Detect which cell encompasses the target text, then output its (X, Y) center coordinate. 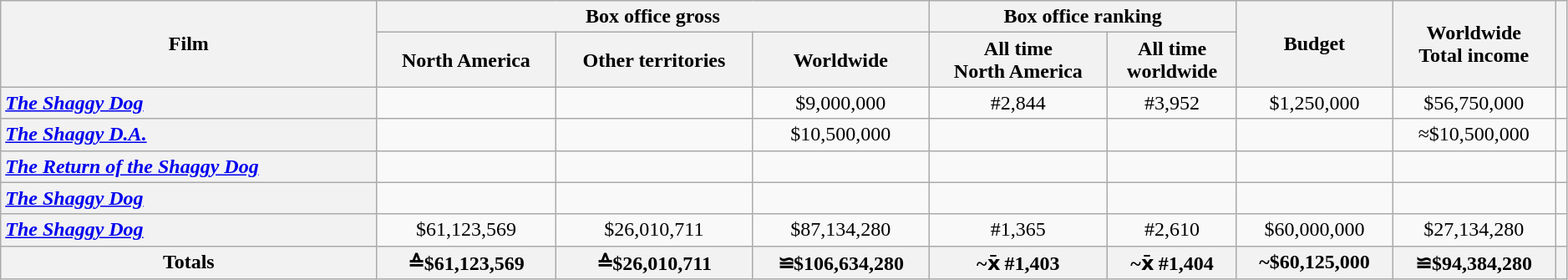
Worldwide Total income (1474, 43)
#2,610 (1172, 230)
Box office gross (653, 17)
≌$106,634,280 (840, 262)
≌$94,384,280 (1474, 262)
Box office ranking (1083, 17)
$1,250,000 (1314, 103)
The Return of the Shaggy Dog (189, 166)
≙$61,123,569 (466, 262)
$56,750,000 (1474, 103)
$27,134,280 (1474, 230)
#2,844 (1018, 103)
Totals (189, 262)
All time North America (1018, 60)
≙$26,010,711 (654, 262)
~$60,125,000 (1314, 262)
~x̄ #1,404 (1172, 262)
Film (189, 43)
$87,134,280 (840, 230)
~x̄ #1,403 (1018, 262)
#1,365 (1018, 230)
All time worldwide (1172, 60)
Budget (1314, 43)
#3,952 (1172, 103)
≈$10,500,000 (1474, 135)
$10,500,000 (840, 135)
The Shaggy D.A. (189, 135)
$61,123,569 (466, 230)
Other territories (654, 60)
North America (466, 60)
$9,000,000 (840, 103)
Worldwide (840, 60)
$26,010,711 (654, 230)
$60,000,000 (1314, 230)
